Capture the cell that displays the provided text and extract its [x, y] central coordinate. 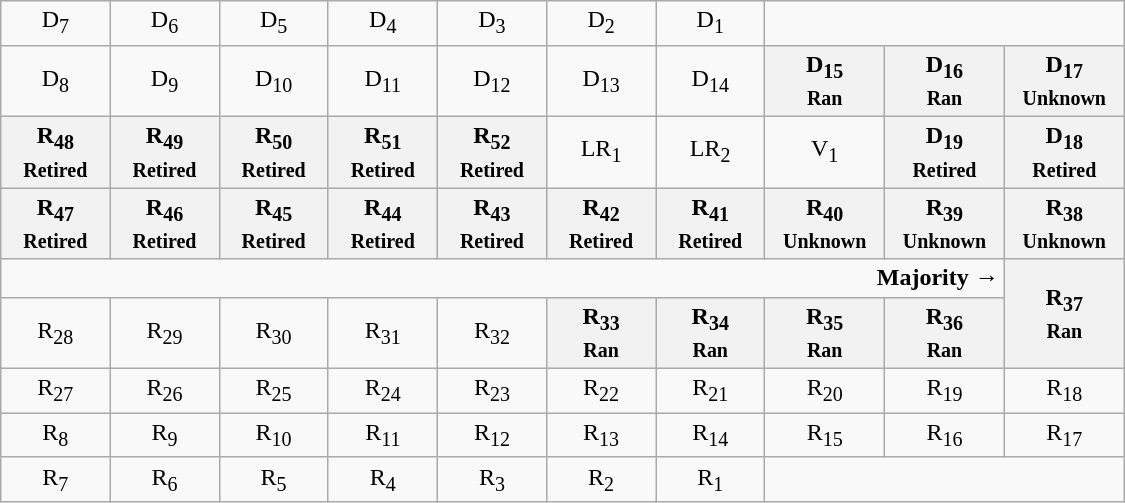
R38Unknown [1064, 224]
R42Retired [600, 224]
R19 [945, 391]
R17 [1064, 435]
R51Retired [382, 152]
D17Unknown [1064, 80]
D7 [56, 23]
R3 [492, 479]
R34Ran [710, 332]
R29 [164, 332]
R15 [825, 435]
R46Retired [164, 224]
R4 [382, 479]
R30 [274, 332]
R10 [274, 435]
D10 [274, 80]
D1 [710, 23]
D2 [600, 23]
R48Retired [56, 152]
R18 [1064, 391]
R45Retired [274, 224]
D16Ran [945, 80]
R9 [164, 435]
R44Retired [382, 224]
LR1 [600, 152]
R49Retired [164, 152]
R23 [492, 391]
R1 [710, 479]
R26 [164, 391]
R7 [56, 479]
R24 [382, 391]
R50Retired [274, 152]
R41Retired [710, 224]
D8 [56, 80]
R32 [492, 332]
R39Unknown [945, 224]
D19Retired [945, 152]
R37Ran [1064, 314]
Majority → [503, 278]
D18Retired [1064, 152]
R43Retired [492, 224]
D9 [164, 80]
R8 [56, 435]
R35Ran [825, 332]
D12 [492, 80]
R20 [825, 391]
R31 [382, 332]
R6 [164, 479]
R11 [382, 435]
R36Ran [945, 332]
R16 [945, 435]
R22 [600, 391]
R25 [274, 391]
R47Retired [56, 224]
D5 [274, 23]
R28 [56, 332]
R52Retired [492, 152]
R21 [710, 391]
R40Unknown [825, 224]
R13 [600, 435]
D6 [164, 23]
D15Ran [825, 80]
R2 [600, 479]
R12 [492, 435]
R14 [710, 435]
R5 [274, 479]
D4 [382, 23]
LR2 [710, 152]
D14 [710, 80]
D13 [600, 80]
R33Ran [600, 332]
D11 [382, 80]
V1 [825, 152]
R27 [56, 391]
D3 [492, 23]
